Determine the [X, Y] coordinate at the center of the cell enclosing the given text.  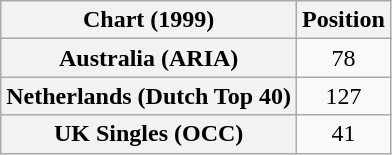
Australia (ARIA) [149, 58]
Netherlands (Dutch Top 40) [149, 96]
127 [344, 96]
Chart (1999) [149, 20]
Position [344, 20]
41 [344, 134]
78 [344, 58]
UK Singles (OCC) [149, 134]
